Capture the cell that displays the provided text and extract its [X, Y] central coordinate. 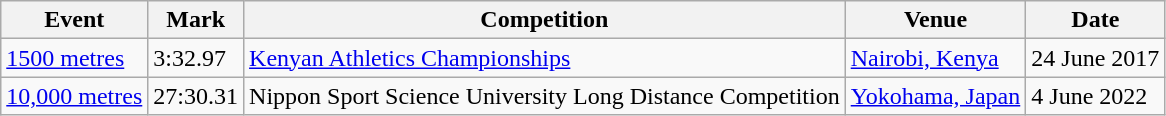
Date [1096, 20]
27:30.31 [196, 96]
Nippon Sport Science University Long Distance Competition [545, 96]
Kenyan Athletics Championships [545, 58]
3:32.97 [196, 58]
Yokohama, Japan [936, 96]
24 June 2017 [1096, 58]
Nairobi, Kenya [936, 58]
4 June 2022 [1096, 96]
10,000 metres [74, 96]
Competition [545, 20]
Event [74, 20]
Venue [936, 20]
1500 metres [74, 58]
Mark [196, 20]
